Pinpoint the cell where the given text exists, returning its (x, y) midpoint coordinate. 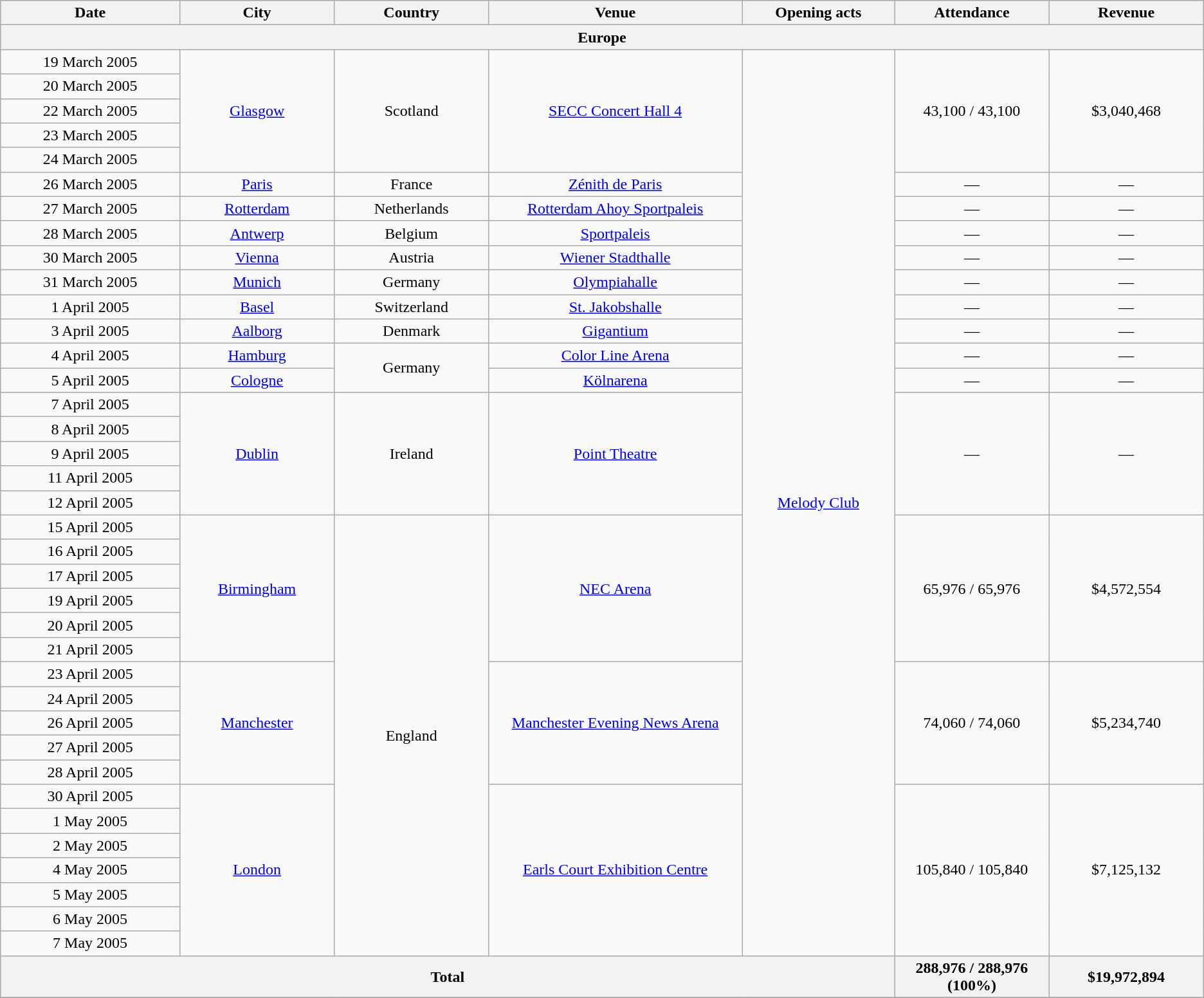
26 March 2005 (90, 184)
Earls Court Exhibition Centre (616, 870)
7 April 2005 (90, 405)
SECC Concert Hall 4 (616, 111)
8 April 2005 (90, 429)
City (257, 13)
Aalborg (257, 331)
28 March 2005 (90, 233)
Dublin (257, 454)
Austria (412, 257)
Venue (616, 13)
65,976 / 65,976 (972, 588)
Hamburg (257, 356)
Total (448, 977)
Sportpaleis (616, 233)
3 April 2005 (90, 331)
6 May 2005 (90, 919)
30 April 2005 (90, 797)
15 April 2005 (90, 527)
Opening acts (818, 13)
1 April 2005 (90, 307)
Netherlands (412, 208)
$3,040,468 (1126, 111)
Rotterdam (257, 208)
Switzerland (412, 307)
1 May 2005 (90, 821)
Birmingham (257, 588)
74,060 / 74,060 (972, 723)
Zénith de Paris (616, 184)
Denmark (412, 331)
Scotland (412, 111)
Color Line Arena (616, 356)
105,840 / 105,840 (972, 870)
Manchester Evening News Arena (616, 723)
21 April 2005 (90, 649)
Gigantium (616, 331)
Vienna (257, 257)
$19,972,894 (1126, 977)
26 April 2005 (90, 723)
$4,572,554 (1126, 588)
Glasgow (257, 111)
17 April 2005 (90, 576)
19 March 2005 (90, 62)
$5,234,740 (1126, 723)
NEC Arena (616, 588)
London (257, 870)
Olympiahalle (616, 282)
Ireland (412, 454)
Attendance (972, 13)
5 May 2005 (90, 894)
England (412, 735)
Paris (257, 184)
St. Jakobshalle (616, 307)
5 April 2005 (90, 380)
Revenue (1126, 13)
Basel (257, 307)
27 April 2005 (90, 748)
France (412, 184)
24 April 2005 (90, 698)
19 April 2005 (90, 600)
Cologne (257, 380)
Belgium (412, 233)
Wiener Stadthalle (616, 257)
9 April 2005 (90, 454)
22 March 2005 (90, 111)
288,976 / 288,976 (100%) (972, 977)
$7,125,132 (1126, 870)
27 March 2005 (90, 208)
11 April 2005 (90, 478)
20 March 2005 (90, 86)
Antwerp (257, 233)
Date (90, 13)
28 April 2005 (90, 772)
Point Theatre (616, 454)
7 May 2005 (90, 943)
12 April 2005 (90, 503)
31 March 2005 (90, 282)
Rotterdam Ahoy Sportpaleis (616, 208)
2 May 2005 (90, 846)
20 April 2005 (90, 625)
30 March 2005 (90, 257)
23 April 2005 (90, 674)
24 March 2005 (90, 160)
Melody Club (818, 503)
Country (412, 13)
Europe (602, 37)
23 March 2005 (90, 135)
16 April 2005 (90, 551)
Kölnarena (616, 380)
4 May 2005 (90, 870)
43,100 / 43,100 (972, 111)
Munich (257, 282)
Manchester (257, 723)
4 April 2005 (90, 356)
